Identify which cell holds the provided text, then report its [x, y] central coordinate. 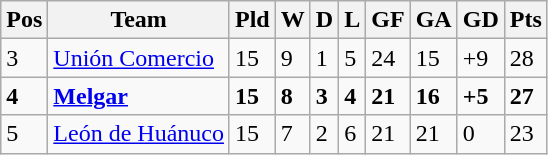
7 [292, 134]
1 [324, 58]
Team [139, 20]
28 [526, 58]
8 [292, 96]
GA [434, 20]
0 [480, 134]
GD [480, 20]
W [292, 20]
Pld [252, 20]
16 [434, 96]
León de Huánuco [139, 134]
D [324, 20]
+5 [480, 96]
2 [324, 134]
Unión Comercio [139, 58]
23 [526, 134]
Pos [24, 20]
6 [352, 134]
24 [388, 58]
Melgar [139, 96]
L [352, 20]
Pts [526, 20]
+9 [480, 58]
27 [526, 96]
9 [292, 58]
GF [388, 20]
